Extract the (x, y) coordinate from the center of the cell holding the provided text.  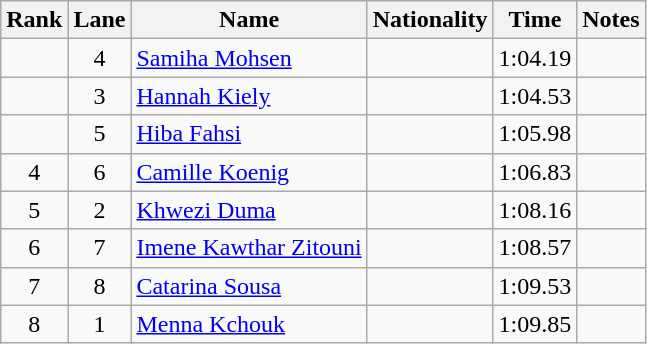
Nationality (430, 20)
Menna Kchouk (249, 324)
Lane (100, 20)
1:05.98 (535, 134)
Hannah Kiely (249, 96)
Name (249, 20)
1:04.53 (535, 96)
1:09.85 (535, 324)
1:06.83 (535, 172)
Time (535, 20)
Notes (611, 20)
Hiba Fahsi (249, 134)
Imene Kawthar Zitouni (249, 248)
Rank (34, 20)
Khwezi Duma (249, 210)
Samiha Mohsen (249, 58)
1:08.16 (535, 210)
1:09.53 (535, 286)
1:08.57 (535, 248)
Camille Koenig (249, 172)
3 (100, 96)
1 (100, 324)
2 (100, 210)
Catarina Sousa (249, 286)
1:04.19 (535, 58)
